Detect which cell encompasses the target text, then output its [X, Y] center coordinate. 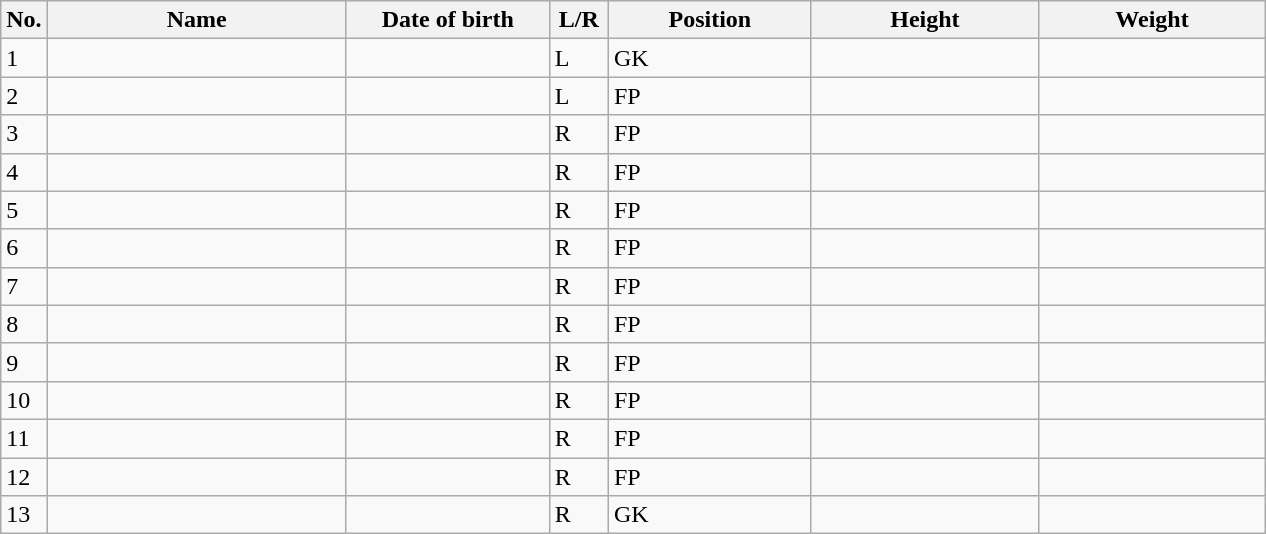
11 [24, 438]
9 [24, 362]
8 [24, 324]
Height [924, 20]
No. [24, 20]
12 [24, 477]
Weight [1152, 20]
7 [24, 286]
5 [24, 210]
Date of birth [448, 20]
4 [24, 172]
3 [24, 134]
10 [24, 400]
6 [24, 248]
13 [24, 515]
1 [24, 58]
Position [710, 20]
Name [196, 20]
L/R [578, 20]
2 [24, 96]
